Determine the [x, y] coordinate at the center of the cell enclosing the given text.  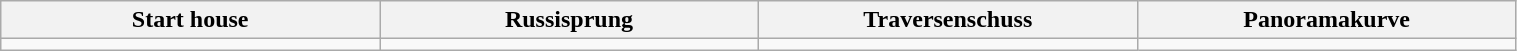
Panoramakurve [1326, 20]
Russisprung [570, 20]
Start house [190, 20]
Traversenschuss [948, 20]
